Locate the cell with the specified text and output its [X, Y] center coordinate. 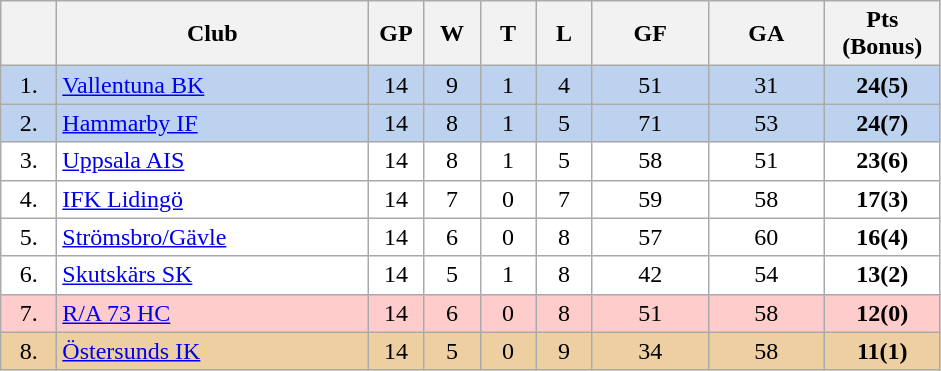
L [564, 34]
31 [766, 85]
17(3) [882, 199]
GF [650, 34]
6. [29, 275]
8. [29, 351]
GP [396, 34]
Uppsala AIS [212, 161]
4 [564, 85]
24(7) [882, 123]
53 [766, 123]
59 [650, 199]
GA [766, 34]
13(2) [882, 275]
W [452, 34]
Strömsbro/Gävle [212, 237]
60 [766, 237]
R/A 73 HC [212, 313]
11(1) [882, 351]
23(6) [882, 161]
34 [650, 351]
12(0) [882, 313]
Hammarby IF [212, 123]
2. [29, 123]
16(4) [882, 237]
71 [650, 123]
IFK Lidingö [212, 199]
3. [29, 161]
Club [212, 34]
42 [650, 275]
1. [29, 85]
Pts (Bonus) [882, 34]
T [508, 34]
4. [29, 199]
24(5) [882, 85]
57 [650, 237]
54 [766, 275]
Vallentuna BK [212, 85]
Östersunds IK [212, 351]
Skutskärs SK [212, 275]
7. [29, 313]
5. [29, 237]
